Extract the [X, Y] coordinate from the center of the cell holding the provided text.  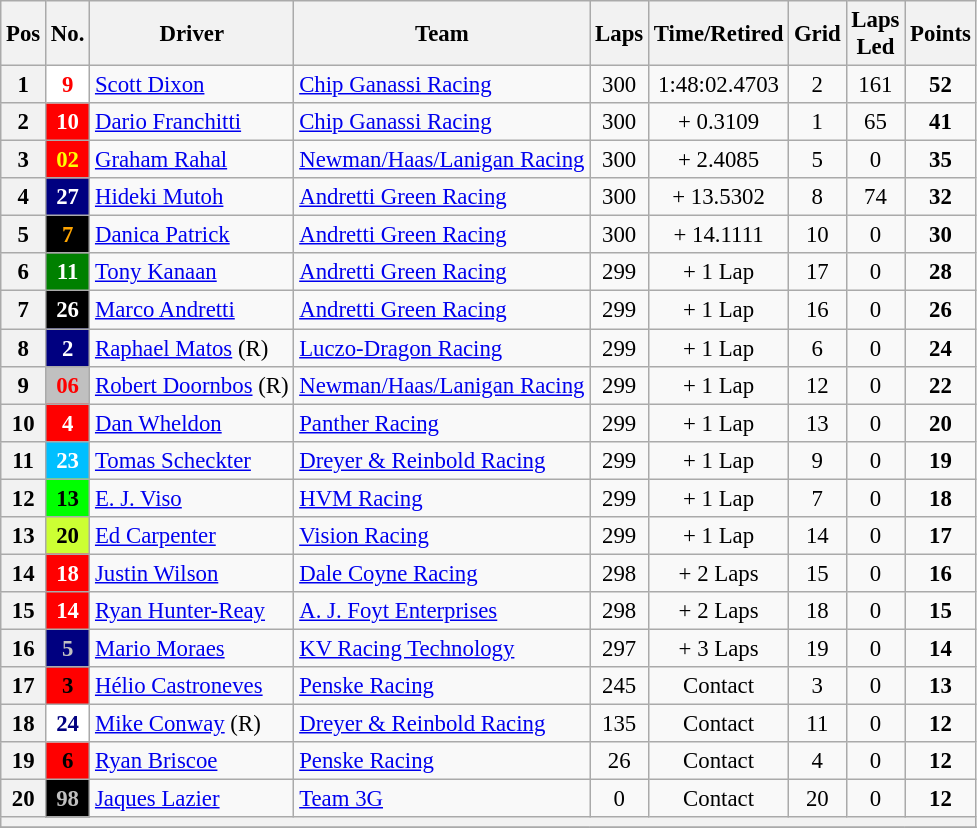
Hélio Castroneves [192, 686]
Jaques Lazier [192, 799]
Dale Coyne Racing [442, 573]
Marco Andretti [192, 310]
No. [68, 34]
32 [940, 197]
E. J. Viso [192, 498]
Grid [818, 34]
35 [940, 160]
Raphael Matos (R) [192, 348]
HVM Racing [442, 498]
Dario Franchitti [192, 122]
Scott Dixon [192, 85]
06 [68, 385]
+ 2.4085 [719, 160]
1:48:02.4703 [719, 85]
Points [940, 34]
Mario Moraes [192, 648]
Justin Wilson [192, 573]
Driver [192, 34]
+ 14.1111 [719, 235]
Luczo-Dragon Racing [442, 348]
98 [68, 799]
Danica Patrick [192, 235]
Team [442, 34]
+ 3 Laps [719, 648]
Team 3G [442, 799]
Tomas Scheckter [192, 460]
74 [876, 197]
Hideki Mutoh [192, 197]
Tony Kanaan [192, 273]
23 [68, 460]
52 [940, 85]
297 [620, 648]
22 [940, 385]
KV Racing Technology [442, 648]
Laps [620, 34]
Time/Retired [719, 34]
Ryan Hunter-Reay [192, 611]
Panther Racing [442, 423]
27 [68, 197]
Dan Wheldon [192, 423]
+ 0.3109 [719, 122]
A. J. Foyt Enterprises [442, 611]
65 [876, 122]
+ 13.5302 [719, 197]
135 [620, 724]
161 [876, 85]
Ed Carpenter [192, 536]
LapsLed [876, 34]
41 [940, 122]
02 [68, 160]
245 [620, 686]
Graham Rahal [192, 160]
28 [940, 273]
Pos [24, 34]
Ryan Briscoe [192, 761]
Vision Racing [442, 536]
Robert Doornbos (R) [192, 385]
Mike Conway (R) [192, 724]
30 [940, 235]
